Locate the cell with the specified text and output its [X, Y] center coordinate. 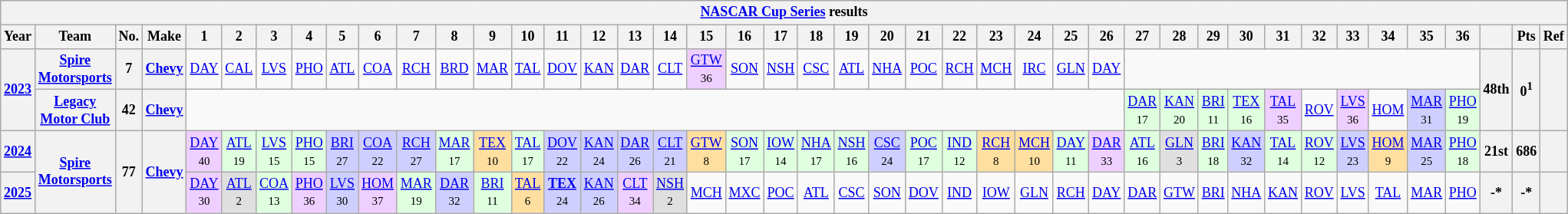
TAL17 [527, 151]
22 [959, 37]
48th [1497, 89]
COA22 [378, 151]
HOM9 [1388, 151]
IOW [996, 193]
18 [816, 37]
CLT34 [635, 193]
12 [599, 37]
PHO18 [1463, 151]
HOM [1388, 110]
23 [996, 37]
11 [563, 37]
GTW36 [706, 69]
CSC24 [887, 151]
4 [309, 37]
KAN20 [1180, 110]
DAR33 [1107, 151]
GTW8 [706, 151]
DAY40 [204, 151]
No. [129, 37]
MAR31 [1427, 110]
KAN24 [599, 151]
ATL2 [239, 193]
Make [164, 37]
16 [744, 37]
31 [1283, 37]
MAR19 [416, 193]
TAL6 [527, 193]
MAR25 [1427, 151]
RCH8 [996, 151]
36 [1463, 37]
BRI27 [342, 151]
29 [1213, 37]
33 [1352, 37]
PHO19 [1463, 110]
LVS23 [1352, 151]
RCH27 [416, 151]
Legacy Motor Club [75, 110]
2 [239, 37]
8 [454, 37]
01 [1527, 89]
1 [204, 37]
34 [1388, 37]
19 [852, 37]
DOV22 [563, 151]
686 [1527, 151]
NSH2 [671, 193]
15 [706, 37]
9 [493, 37]
25 [1071, 37]
TEX16 [1246, 110]
26 [1107, 37]
DAR17 [1142, 110]
3 [275, 37]
2023 [18, 89]
HOM37 [378, 193]
13 [635, 37]
IOW14 [781, 151]
DAY30 [204, 193]
KAN32 [1246, 151]
30 [1246, 37]
POC17 [924, 151]
32 [1319, 37]
LVS15 [275, 151]
24 [1035, 37]
GTW [1180, 193]
6 [378, 37]
BRI [1213, 193]
KAN26 [599, 193]
Year [18, 37]
PHO36 [309, 193]
21st [1497, 151]
Team [75, 37]
Pts [1527, 37]
IRC [1035, 69]
CAL [239, 69]
14 [671, 37]
CLT [671, 69]
LVS36 [1352, 110]
TEX24 [563, 193]
COA [378, 69]
ATL19 [239, 151]
NHA17 [816, 151]
BRI18 [1213, 151]
TAL14 [1283, 151]
2025 [18, 193]
21 [924, 37]
MAR17 [454, 151]
Ref [1554, 37]
35 [1427, 37]
NSH16 [852, 151]
MCH10 [1035, 151]
IND [959, 193]
27 [1142, 37]
COA13 [275, 193]
77 [129, 172]
20 [887, 37]
SON17 [744, 151]
ATL16 [1142, 151]
DAR32 [454, 193]
CLT21 [671, 151]
NSH [781, 69]
IND12 [959, 151]
17 [781, 37]
LVS30 [342, 193]
MXC [744, 193]
ROV12 [1319, 151]
DAR26 [635, 151]
2024 [18, 151]
NASCAR Cup Series results [784, 12]
42 [129, 110]
TAL35 [1283, 110]
GLN3 [1180, 151]
TEX10 [493, 151]
5 [342, 37]
PHO15 [309, 151]
DAY11 [1071, 151]
BRD [454, 69]
10 [527, 37]
28 [1180, 37]
